Return the [X, Y] coordinate for the center point of the cell that contains the specified text.  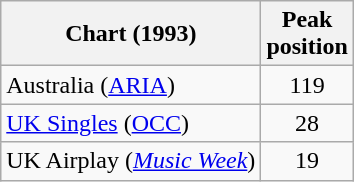
Chart (1993) [131, 34]
19 [307, 161]
Australia (ARIA) [131, 85]
119 [307, 85]
28 [307, 123]
UK Airplay (Music Week) [131, 161]
UK Singles (OCC) [131, 123]
Peakposition [307, 34]
